Pinpoint the cell where the given text exists, returning its (x, y) midpoint coordinate. 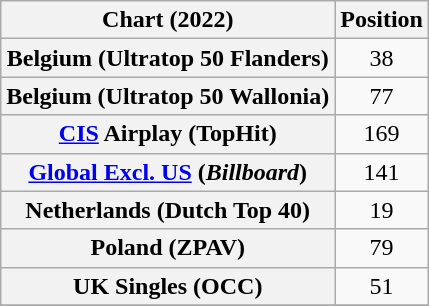
Belgium (Ultratop 50 Flanders) (168, 58)
Chart (2022) (168, 20)
Netherlands (Dutch Top 40) (168, 210)
77 (382, 96)
Belgium (Ultratop 50 Wallonia) (168, 96)
79 (382, 248)
Position (382, 20)
38 (382, 58)
UK Singles (OCC) (168, 286)
CIS Airplay (TopHit) (168, 134)
51 (382, 286)
19 (382, 210)
Global Excl. US (Billboard) (168, 172)
169 (382, 134)
141 (382, 172)
Poland (ZPAV) (168, 248)
